Return the (X, Y) coordinate for the center point of the cell that contains the specified text.  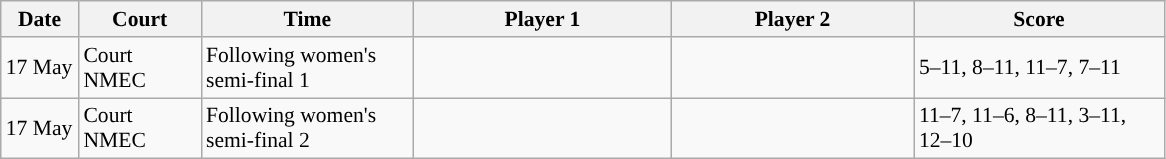
5–11, 8–11, 11–7, 7–11 (1039, 68)
Player 1 (543, 19)
Player 2 (792, 19)
Court (140, 19)
Following women's semi-final 1 (308, 68)
Score (1039, 19)
Following women's semi-final 2 (308, 128)
Time (308, 19)
11–7, 11–6, 8–11, 3–11, 12–10 (1039, 128)
Date (40, 19)
